Capture the cell that displays the provided text and extract its [X, Y] central coordinate. 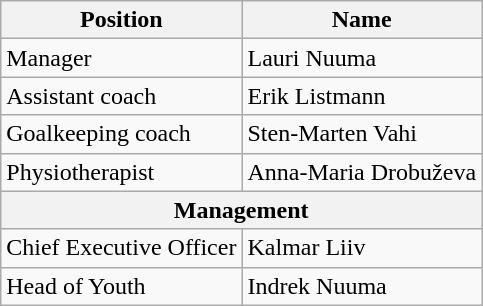
Indrek Nuuma [362, 286]
Erik Listmann [362, 96]
Kalmar Liiv [362, 248]
Goalkeeping coach [122, 134]
Name [362, 20]
Manager [122, 58]
Head of Youth [122, 286]
Sten-Marten Vahi [362, 134]
Anna-Maria Drobuževa [362, 172]
Chief Executive Officer [122, 248]
Position [122, 20]
Physiotherapist [122, 172]
Lauri Nuuma [362, 58]
Management [242, 210]
Assistant coach [122, 96]
